From the cell containing the given text, extract its center point as (x, y) coordinate. 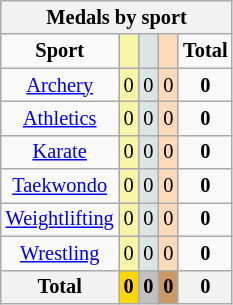
Karate (60, 152)
Weightlifting (60, 219)
Archery (60, 85)
Athletics (60, 118)
Sport (60, 51)
Medals by sport (117, 17)
Taekwondo (60, 186)
Wrestling (60, 253)
